Pinpoint the cell where the given text exists, returning its [X, Y] midpoint coordinate. 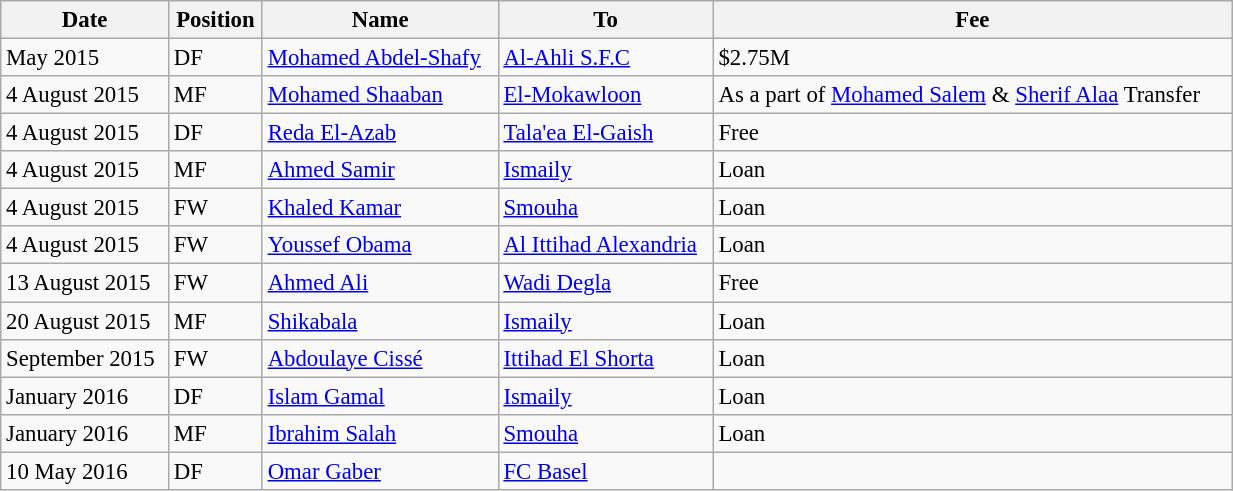
Youssef Obama [380, 245]
Islam Gamal [380, 396]
September 2015 [85, 358]
Ibrahim Salah [380, 433]
Wadi Degla [606, 283]
Date [85, 20]
Ittihad El Shorta [606, 358]
Ahmed Samir [380, 170]
Al-Ahli S.F.C [606, 58]
To [606, 20]
Fee [972, 20]
Mohamed Shaaban [380, 95]
Reda El-Azab [380, 133]
20 August 2015 [85, 321]
$2.75M [972, 58]
El-Mokawloon [606, 95]
Shikabala [380, 321]
Tala'ea El-Gaish [606, 133]
Al Ittihad Alexandria [606, 245]
FC Basel [606, 471]
As a part of Mohamed Salem & Sherif Alaa Transfer [972, 95]
Khaled Kamar [380, 208]
Position [216, 20]
Abdoulaye Cissé [380, 358]
Ahmed Ali [380, 283]
13 August 2015 [85, 283]
10 May 2016 [85, 471]
May 2015 [85, 58]
Name [380, 20]
Mohamed Abdel-Shafy [380, 58]
Omar Gaber [380, 471]
